Find where the given text appears and provide that cell's center as [X, Y] coordinate. 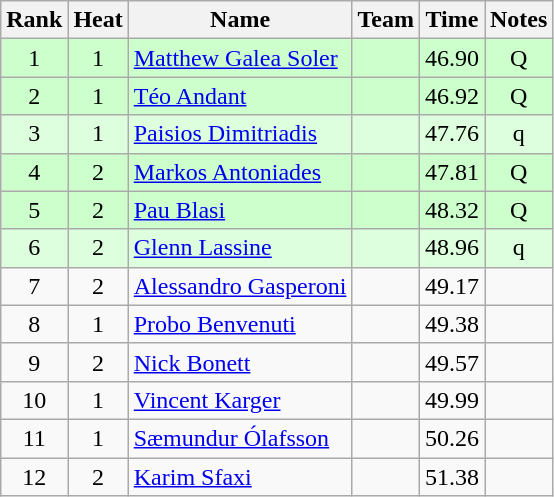
50.26 [452, 438]
Karim Sfaxi [240, 477]
49.17 [452, 286]
Heat [98, 20]
47.81 [452, 172]
10 [34, 400]
7 [34, 286]
Notes [518, 20]
49.99 [452, 400]
Matthew Galea Soler [240, 58]
Pau Blasi [240, 210]
48.32 [452, 210]
49.38 [452, 324]
9 [34, 362]
Vincent Karger [240, 400]
6 [34, 248]
11 [34, 438]
Alessandro Gasperoni [240, 286]
8 [34, 324]
Glenn Lassine [240, 248]
4 [34, 172]
Sæmundur Ólafsson [240, 438]
Markos Antoniades [240, 172]
5 [34, 210]
46.92 [452, 96]
48.96 [452, 248]
Téo Andant [240, 96]
46.90 [452, 58]
12 [34, 477]
51.38 [452, 477]
Paisios Dimitriadis [240, 134]
47.76 [452, 134]
Rank [34, 20]
49.57 [452, 362]
Nick Bonett [240, 362]
Probo Benvenuti [240, 324]
3 [34, 134]
Name [240, 20]
Time [452, 20]
Team [386, 20]
